Pinpoint the cell where the given text exists, returning its (X, Y) midpoint coordinate. 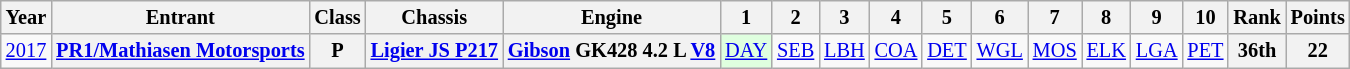
Rank (1256, 17)
LBH (844, 51)
2017 (26, 51)
Engine (612, 17)
22 (1318, 51)
10 (1205, 17)
7 (1055, 17)
DET (946, 51)
36th (1256, 51)
Ligier JS P217 (434, 51)
Class (337, 17)
Chassis (434, 17)
1 (746, 17)
3 (844, 17)
Gibson GK428 4.2 L V8 (612, 51)
8 (1106, 17)
2 (796, 17)
4 (896, 17)
PET (1205, 51)
SEB (796, 51)
LGA (1157, 51)
5 (946, 17)
Entrant (180, 17)
9 (1157, 17)
P (337, 51)
PR1/Mathiasen Motorsports (180, 51)
ELK (1106, 51)
WGL (1000, 51)
Points (1318, 17)
6 (1000, 17)
DAY (746, 51)
MOS (1055, 51)
Year (26, 17)
COA (896, 51)
